Scan for the cell matching the given text and deliver its (x, y) coordinate at center. 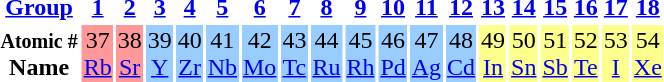
46Pd (393, 54)
37Rb (98, 54)
52Te (586, 54)
47Ag (426, 54)
38Sr (130, 54)
53I (616, 54)
39Y (160, 54)
40Zr (190, 54)
50Sn (524, 54)
49In (494, 54)
48Cd (462, 54)
45Rh (360, 54)
41Nb (222, 54)
43Tc (294, 54)
51Sb (555, 54)
42Mo (260, 54)
44Ru (326, 54)
54Xe (648, 54)
